Return [x, y] of the center of cell containing provided text 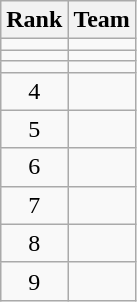
6 [34, 167]
5 [34, 129]
9 [34, 281]
8 [34, 243]
7 [34, 205]
Rank [34, 20]
Team [102, 20]
4 [34, 91]
